From the cell containing the given text, extract its center point as [X, Y] coordinate. 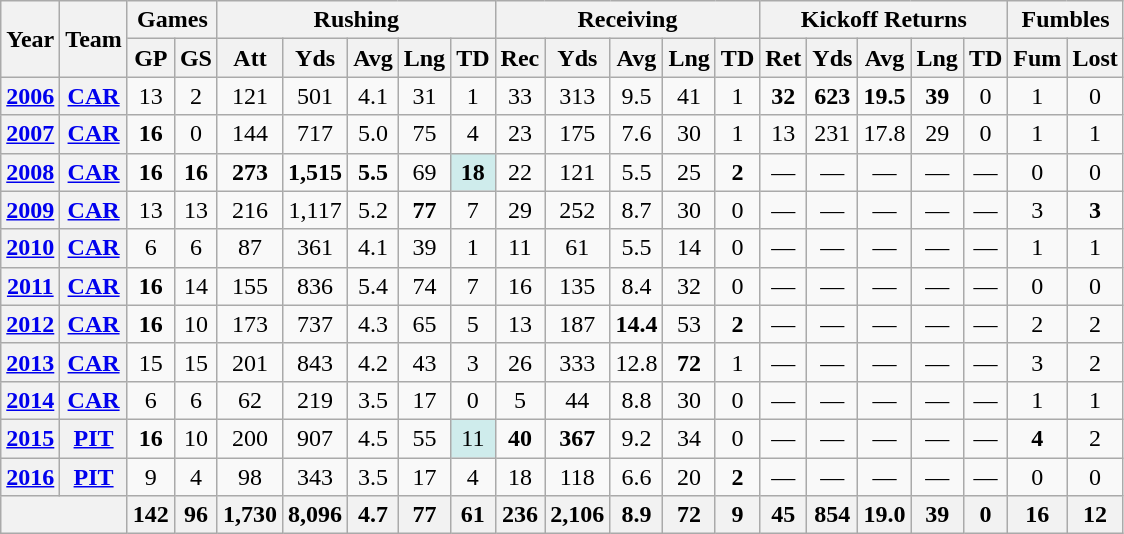
Lost [1095, 58]
236 [520, 515]
313 [578, 96]
17.8 [884, 134]
2012 [30, 324]
69 [424, 172]
Team [94, 39]
333 [578, 362]
2016 [30, 477]
144 [250, 134]
1,515 [316, 172]
8.9 [636, 515]
8.8 [636, 400]
2011 [30, 286]
62 [250, 400]
187 [578, 324]
501 [316, 96]
367 [578, 438]
23 [520, 134]
Fum [1038, 58]
Rec [520, 58]
8.7 [636, 210]
Games [172, 20]
1,117 [316, 210]
907 [316, 438]
7.6 [636, 134]
2013 [30, 362]
40 [520, 438]
2014 [30, 400]
216 [250, 210]
717 [316, 134]
Att [250, 58]
Kickoff Returns [884, 20]
41 [689, 96]
19.0 [884, 515]
22 [520, 172]
836 [316, 286]
5.0 [374, 134]
2015 [30, 438]
19.5 [884, 96]
2008 [30, 172]
252 [578, 210]
361 [316, 248]
2007 [30, 134]
65 [424, 324]
8.4 [636, 286]
231 [832, 134]
GP [150, 58]
155 [250, 286]
31 [424, 96]
25 [689, 172]
Rushing [356, 20]
4.2 [374, 362]
14.4 [636, 324]
44 [578, 400]
854 [832, 515]
Ret [784, 58]
9.2 [636, 438]
343 [316, 477]
96 [196, 515]
623 [832, 96]
2006 [30, 96]
Fumbles [1066, 20]
2,106 [578, 515]
1,730 [250, 515]
33 [520, 96]
4.5 [374, 438]
55 [424, 438]
45 [784, 515]
43 [424, 362]
Year [30, 39]
2009 [30, 210]
175 [578, 134]
200 [250, 438]
118 [578, 477]
GS [196, 58]
5.4 [374, 286]
75 [424, 134]
142 [150, 515]
273 [250, 172]
4.7 [374, 515]
12.8 [636, 362]
737 [316, 324]
5.2 [374, 210]
98 [250, 477]
87 [250, 248]
135 [578, 286]
20 [689, 477]
9.5 [636, 96]
74 [424, 286]
Receiving [628, 20]
4.3 [374, 324]
219 [316, 400]
201 [250, 362]
8,096 [316, 515]
12 [1095, 515]
26 [520, 362]
173 [250, 324]
53 [689, 324]
843 [316, 362]
2010 [30, 248]
34 [689, 438]
6.6 [636, 477]
